Identify which cell holds the provided text, then report its [x, y] central coordinate. 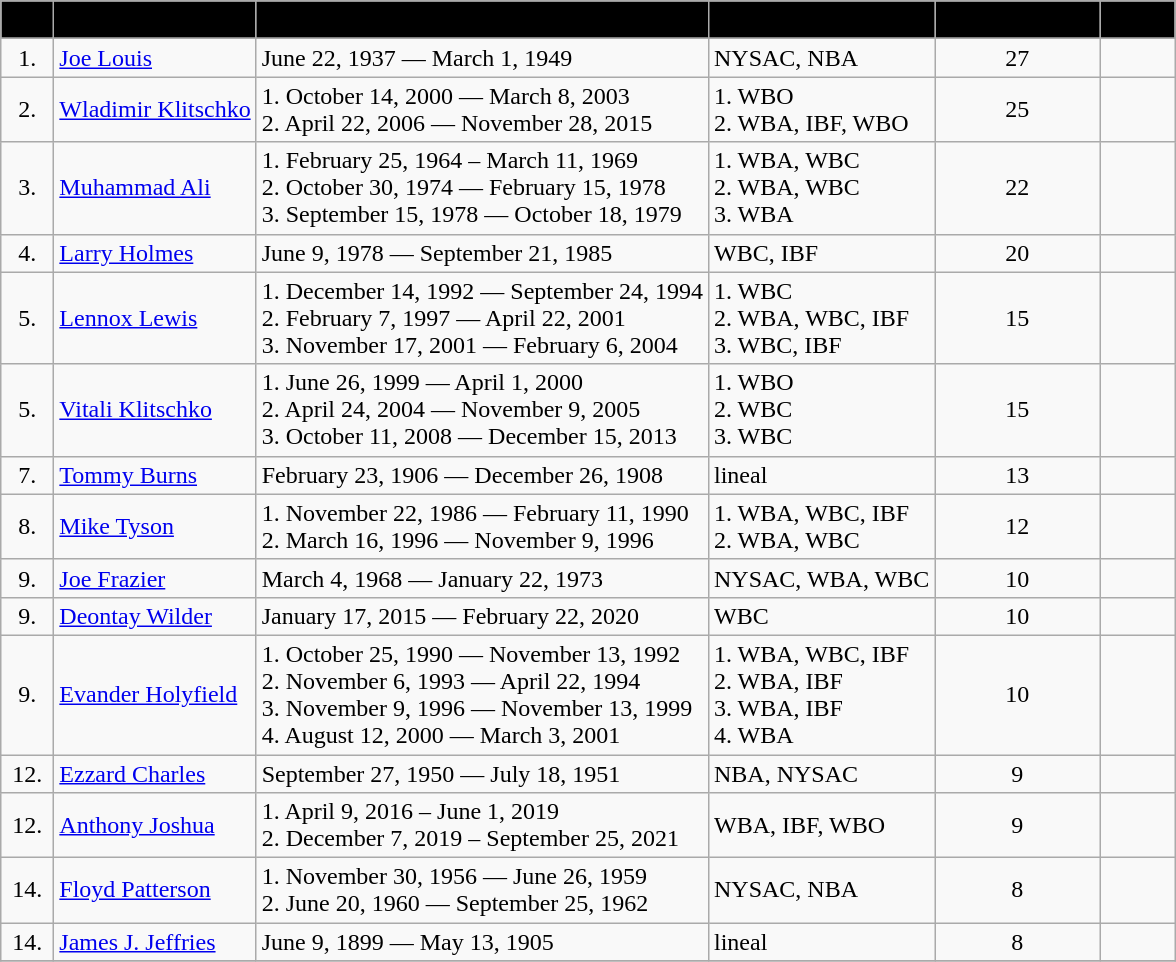
June 22, 1937 — March 1, 1949 [482, 58]
4. [28, 253]
March 4, 1968 — January 22, 1973 [482, 578]
1. WBA, WBC, IBF2. WBA, WBC [821, 526]
1. December 14, 1992 — September 24, 19942. February 7, 1997 — April 22, 20013. November 17, 2001 — February 6, 2004 [482, 318]
1. November 30, 1956 — June 26, 19592. June 20, 1960 — September 25, 1962 [482, 890]
25 [1018, 110]
1. WBA, WBC2. WBA, WBC3. WBA [821, 188]
1. WBO2. WBC3. WBC [821, 410]
12 [1018, 526]
NYSAC, WBA, WBC [821, 578]
Wladimir Klitschko [155, 110]
1. October 25, 1990 — November 13, 19922. November 6, 1993 — April 22, 19943. November 9, 1996 — November 13, 19994. August 12, 2000 — March 3, 2001 [482, 694]
Ezzard Charles [155, 773]
1. February 25, 1964 – March 11, 19692. October 30, 1974 — February 15, 19783. September 15, 1978 — October 18, 1979 [482, 188]
13 [1018, 475]
Tommy Burns [155, 475]
January 17, 2015 — February 22, 2020 [482, 616]
Joe Louis [155, 58]
Mike Tyson [155, 526]
7. [28, 475]
James J. Jeffries [155, 942]
NBA, NYSAC [821, 773]
Deontay Wilder [155, 616]
Anthony Joshua [155, 826]
1. [28, 58]
3. [28, 188]
June 9, 1899 — May 13, 1905 [482, 942]
WBC [821, 616]
Reign began-ended [482, 20]
June 9, 1978 — September 21, 1985 [482, 253]
Title fight wins [1018, 20]
1. October 14, 2000 — March 8, 20032. April 22, 2006 — November 28, 2015 [482, 110]
WBC, IBF [821, 253]
Floyd Patterson [155, 890]
Fights [1138, 20]
Recognition [821, 20]
Vitali Klitschko [155, 410]
27 [1018, 58]
1. April 9, 2016 – June 1, 20192. December 7, 2019 – September 25, 2021 [482, 826]
20 [1018, 253]
1. WBA, WBC, IBF2. WBA, IBF3. WBA, IBF4. WBA [821, 694]
Pos. [28, 20]
1. WBC2. WBA, WBC, IBF3. WBC, IBF [821, 318]
Evander Holyfield [155, 694]
Joe Frazier [155, 578]
1. November 22, 1986 — February 11, 19902. March 16, 1996 — November 9, 1996 [482, 526]
22 [1018, 188]
Lennox Lewis [155, 318]
February 23, 1906 — December 26, 1908 [482, 475]
8. [28, 526]
1. WBO2. WBA, IBF, WBO [821, 110]
Name [155, 20]
WBA, IBF, WBO [821, 826]
2. [28, 110]
1. June 26, 1999 — April 1, 20002. April 24, 2004 — November 9, 20053. October 11, 2008 — December 15, 2013 [482, 410]
Larry Holmes [155, 253]
September 27, 1950 — July 18, 1951 [482, 773]
Muhammad Ali [155, 188]
